Find where the given text appears and provide that cell's center as [x, y] coordinate. 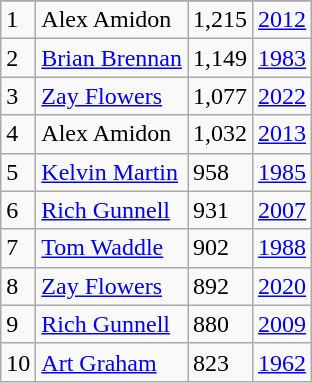
880 [220, 324]
931 [220, 210]
5 [18, 172]
2013 [282, 134]
1988 [282, 248]
1 [18, 20]
Kelvin Martin [112, 172]
10 [18, 362]
7 [18, 248]
823 [220, 362]
1,215 [220, 20]
1,032 [220, 134]
1,149 [220, 58]
8 [18, 286]
4 [18, 134]
1985 [282, 172]
1962 [282, 362]
Tom Waddle [112, 248]
Art Graham [112, 362]
2 [18, 58]
1,077 [220, 96]
1983 [282, 58]
Brian Brennan [112, 58]
6 [18, 210]
892 [220, 286]
958 [220, 172]
2022 [282, 96]
2007 [282, 210]
902 [220, 248]
9 [18, 324]
2009 [282, 324]
2012 [282, 20]
3 [18, 96]
2020 [282, 286]
